Return (x, y) of the center of cell containing provided text 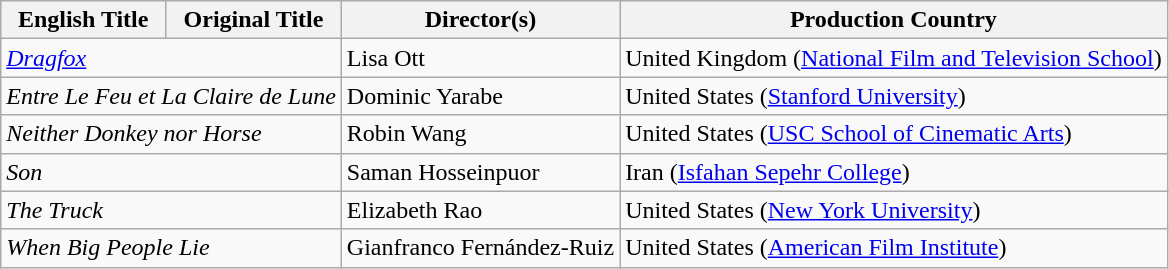
United States (Stanford University) (894, 96)
Director(s) (480, 20)
Original Title (254, 20)
Entre Le Feu et La Claire de Lune (172, 96)
Neither Donkey nor Horse (172, 134)
Son (172, 172)
English Title (84, 20)
Production Country (894, 20)
Gianfranco Fernández-Ruiz (480, 248)
Robin Wang (480, 134)
United States (New York University) (894, 210)
When Big People Lie (172, 248)
Iran (Isfahan Sepehr College) (894, 172)
The Truck (172, 210)
United States (USC School of Cinematic Arts) (894, 134)
Saman Hosseinpuor (480, 172)
United States (American Film Institute) (894, 248)
Dragfox (172, 58)
Elizabeth Rao (480, 210)
United Kingdom (National Film and Television School) (894, 58)
Dominic Yarabe (480, 96)
Lisa Ott (480, 58)
